Identify which cell holds the provided text, then report its [X, Y] central coordinate. 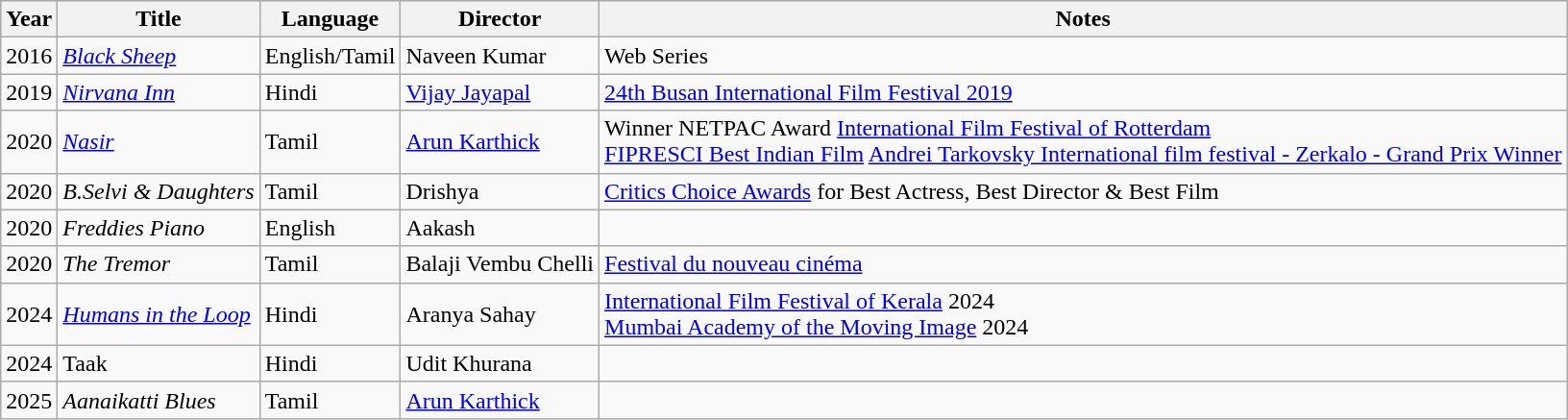
Notes [1084, 19]
Year [29, 19]
Aranya Sahay [500, 313]
Title [159, 19]
Language [331, 19]
Festival du nouveau cinéma [1084, 264]
Taak [159, 363]
Aanaikatti Blues [159, 400]
English [331, 228]
Director [500, 19]
24th Busan International Film Festival 2019 [1084, 92]
Nirvana Inn [159, 92]
B.Selvi & Daughters [159, 191]
2016 [29, 56]
Naveen Kumar [500, 56]
2025 [29, 400]
Udit Khurana [500, 363]
English/Tamil [331, 56]
Drishya [500, 191]
Balaji Vembu Chelli [500, 264]
Nasir [159, 142]
Web Series [1084, 56]
2019 [29, 92]
The Tremor [159, 264]
Humans in the Loop [159, 313]
International Film Festival of Kerala 2024Mumbai Academy of the Moving Image 2024 [1084, 313]
Vijay Jayapal [500, 92]
Black Sheep [159, 56]
Aakash [500, 228]
Critics Choice Awards for Best Actress, Best Director & Best Film [1084, 191]
Freddies Piano [159, 228]
